For the text-containing cell, return its midpoint in (X, Y) coordinate format. 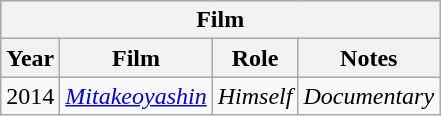
Documentary (369, 96)
Mitakeoyashin (136, 96)
Himself (255, 96)
Year (30, 58)
2014 (30, 96)
Role (255, 58)
Notes (369, 58)
